Search for the cell housing the specified text and yield its (X, Y) center coordinate. 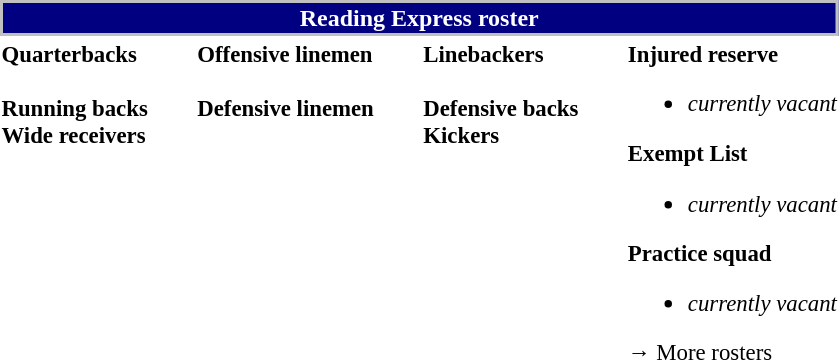
Reading Express roster (419, 18)
